Return the [x, y] coordinate for the center point of the cell that contains the specified text.  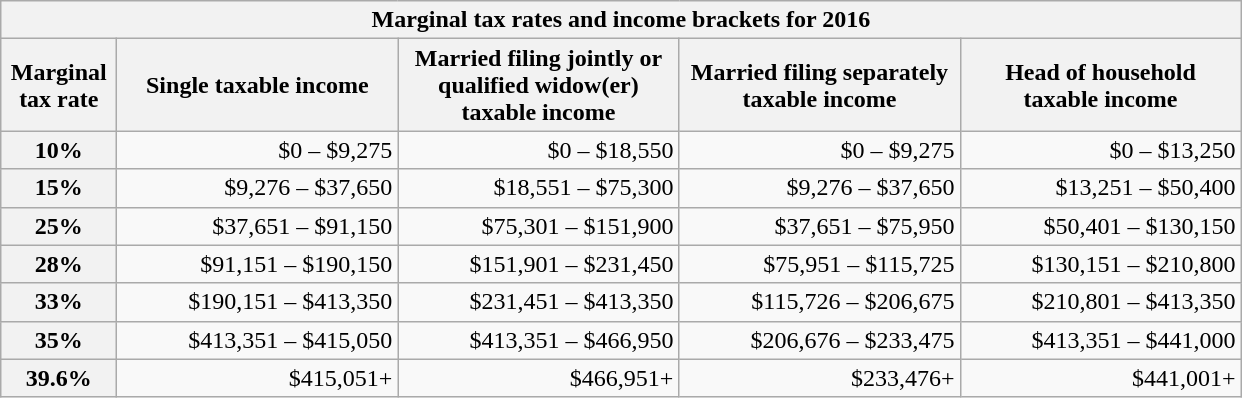
$37,651 – $91,150 [258, 226]
$206,676 – $233,475 [820, 340]
$415,051+ [258, 378]
Married filing jointly or qualified widow(er) taxable income [538, 85]
$441,001+ [1100, 378]
$210,801 – $413,350 [1100, 302]
10% [59, 150]
$0 – $18,550 [538, 150]
$130,151 – $210,800 [1100, 264]
$413,351 – $415,050 [258, 340]
$115,726 – $206,675 [820, 302]
33% [59, 302]
Single taxable income [258, 85]
28% [59, 264]
25% [59, 226]
$233,476+ [820, 378]
$231,451 – $413,350 [538, 302]
$37,651 – $75,950 [820, 226]
Marginal tax rates and income brackets for 2016 [621, 20]
$151,901 – $231,450 [538, 264]
$413,351 – $441,000 [1100, 340]
39.6% [59, 378]
Head of household taxable income [1100, 85]
$13,251 – $50,400 [1100, 188]
$0 – $13,250 [1100, 150]
$18,551 – $75,300 [538, 188]
$466,951+ [538, 378]
Married filing separately taxable income [820, 85]
$75,301 – $151,900 [538, 226]
Marginal tax rate [59, 85]
15% [59, 188]
$190,151 – $413,350 [258, 302]
$75,951 – $115,725 [820, 264]
$50,401 – $130,150 [1100, 226]
35% [59, 340]
$413,351 – $466,950 [538, 340]
$91,151 – $190,150 [258, 264]
